Return [x, y] of the center of cell containing provided text 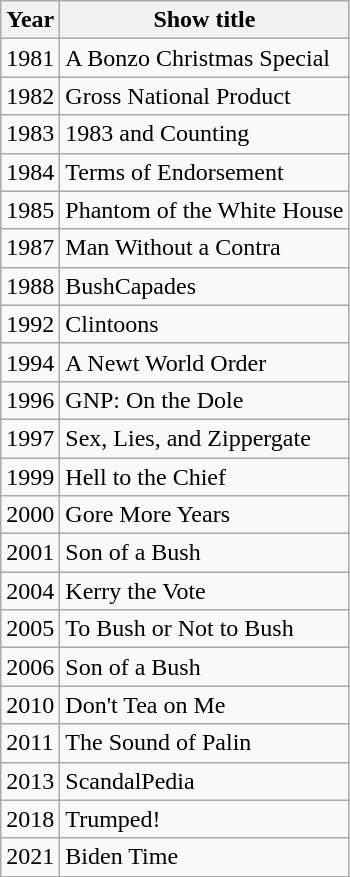
2000 [30, 515]
Biden Time [204, 857]
2004 [30, 591]
A Newt World Order [204, 362]
Kerry the Vote [204, 591]
1984 [30, 172]
1981 [30, 58]
Terms of Endorsement [204, 172]
2011 [30, 743]
2005 [30, 629]
Gross National Product [204, 96]
Show title [204, 20]
2013 [30, 781]
2018 [30, 819]
Clintoons [204, 324]
1985 [30, 210]
Trumped! [204, 819]
1988 [30, 286]
Man Without a Contra [204, 248]
2006 [30, 667]
2001 [30, 553]
1997 [30, 438]
2021 [30, 857]
Phantom of the White House [204, 210]
A Bonzo Christmas Special [204, 58]
Don't Tea on Me [204, 705]
1982 [30, 96]
1999 [30, 477]
1983 [30, 134]
1992 [30, 324]
ScandalPedia [204, 781]
BushCapades [204, 286]
1983 and Counting [204, 134]
1994 [30, 362]
1987 [30, 248]
2010 [30, 705]
Hell to the Chief [204, 477]
Sex, Lies, and Zippergate [204, 438]
1996 [30, 400]
The Sound of Palin [204, 743]
Year [30, 20]
GNP: On the Dole [204, 400]
To Bush or Not to Bush [204, 629]
Gore More Years [204, 515]
